Detect which cell encompasses the target text, then output its (X, Y) center coordinate. 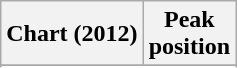
Chart (2012) (72, 34)
Peakposition (189, 34)
